Return the (X, Y) coordinate for the center point of the cell that contains the specified text.  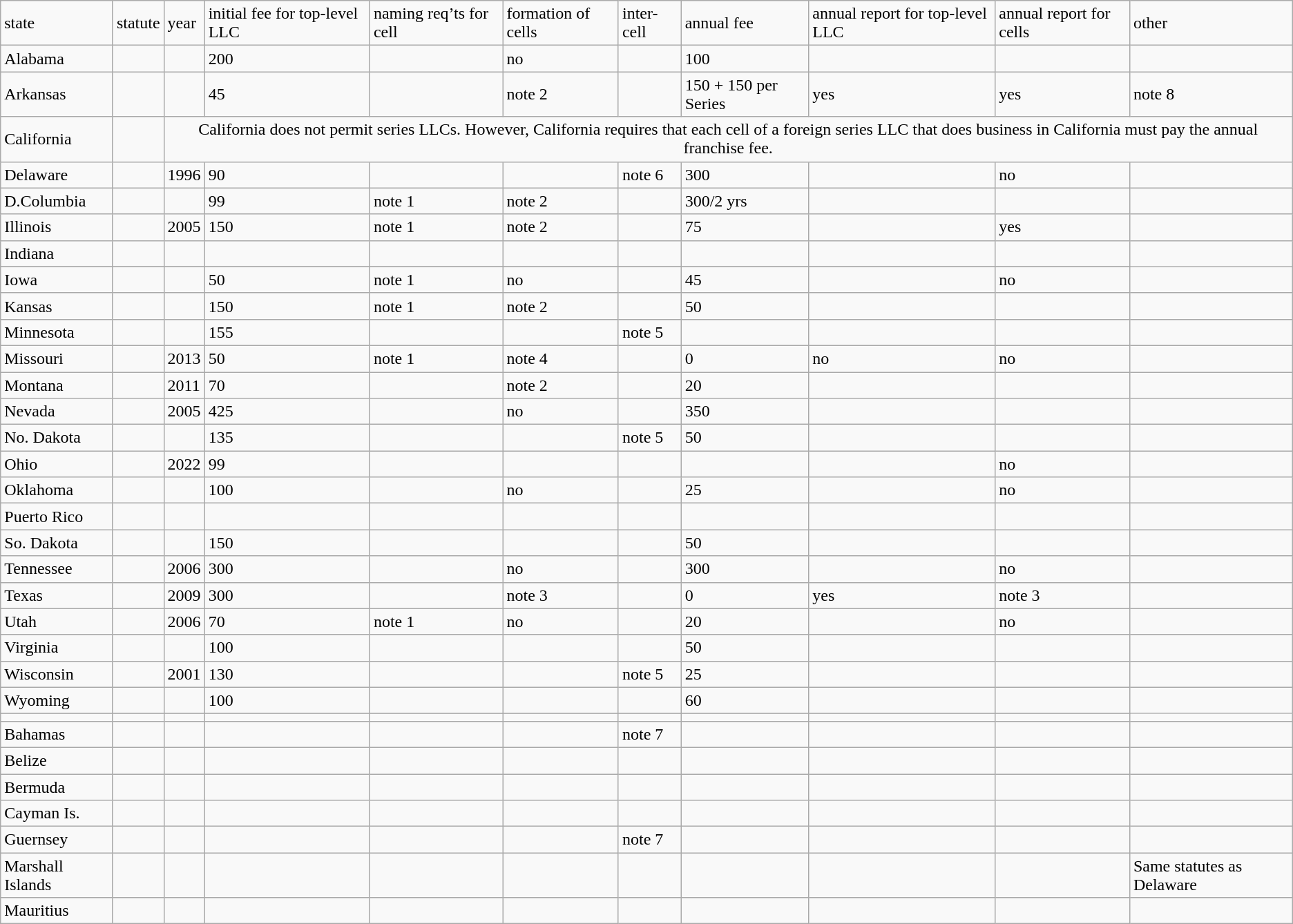
Ohio (57, 464)
Alabama (57, 59)
2011 (184, 385)
2001 (184, 674)
naming req’ts for cell (437, 23)
Wyoming (57, 700)
Oklahoma (57, 490)
California (57, 139)
Bermuda (57, 787)
200 (287, 59)
Minnesota (57, 332)
formation of cells (561, 23)
Wisconsin (57, 674)
300/2 yrs (745, 201)
Nevada (57, 412)
D.Columbia (57, 201)
year (184, 23)
Tennessee (57, 569)
note 8 (1211, 94)
Delaware (57, 175)
note 6 (649, 175)
Iowa (57, 280)
state (57, 23)
135 (287, 438)
annual fee (745, 23)
Mauritius (57, 911)
2009 (184, 595)
350 (745, 412)
Kansas (57, 306)
inter-cell (649, 23)
annual report for cells (1062, 23)
Bahamas (57, 734)
155 (287, 332)
Montana (57, 385)
note 4 (561, 358)
60 (745, 700)
Puerto Rico (57, 517)
425 (287, 412)
1996 (184, 175)
Cayman Is. (57, 814)
Same statutes as Delaware (1211, 876)
No. Dakota (57, 438)
2013 (184, 358)
Texas (57, 595)
130 (287, 674)
initial fee for top-level LLC (287, 23)
Utah (57, 622)
90 (287, 175)
Belize (57, 760)
Virginia (57, 648)
Marshall Islands (57, 876)
75 (745, 227)
Guernsey (57, 840)
Arkansas (57, 94)
Missouri (57, 358)
So. Dakota (57, 543)
annual report for top-level LLC (902, 23)
2022 (184, 464)
Indiana (57, 253)
150 + 150 per Series (745, 94)
statute (138, 23)
Illinois (57, 227)
other (1211, 23)
